Output the [X, Y] coordinate of the center of the cell containing the given text.  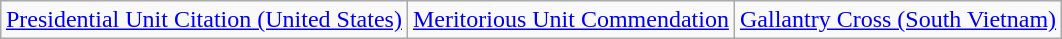
Meritorious Unit Commendation [570, 20]
Gallantry Cross (South Vietnam) [898, 20]
Presidential Unit Citation (United States) [204, 20]
